For the text-containing cell, return its midpoint in [X, Y] coordinate format. 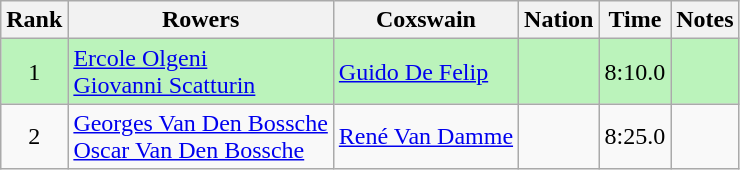
Rowers [200, 20]
Time [635, 20]
8:10.0 [635, 72]
1 [34, 72]
Notes [705, 20]
8:25.0 [635, 136]
Nation [559, 20]
Rank [34, 20]
Guido De Felip [426, 72]
2 [34, 136]
René Van Damme [426, 136]
Georges Van Den BosscheOscar Van Den Bossche [200, 136]
Ercole OlgeniGiovanni Scatturin [200, 72]
Coxswain [426, 20]
